Detect which cell encompasses the target text, then output its [x, y] center coordinate. 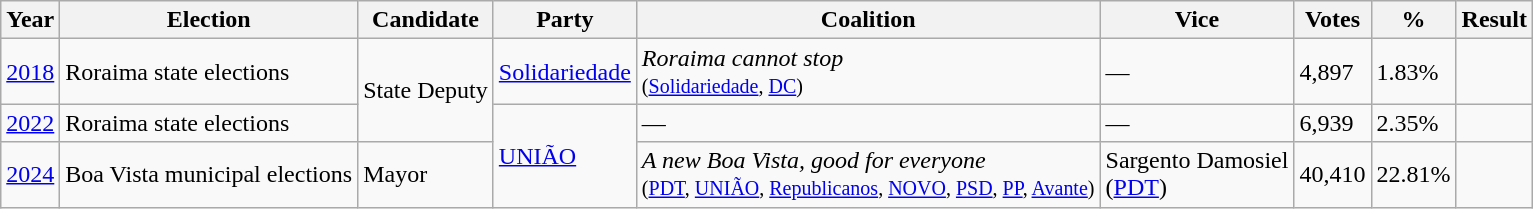
22.81% [1414, 174]
Boa Vista municipal elections [209, 174]
2.35% [1414, 123]
Candidate [426, 20]
Vice [1197, 20]
A new Boa Vista, good for everyone(PDT, UNIÃO, Republicanos, NOVO, PSD, PP, Avante) [868, 174]
Year [30, 20]
2018 [30, 72]
2024 [30, 174]
Party [564, 20]
6,939 [1332, 123]
40,410 [1332, 174]
State Deputy [426, 90]
Result [1494, 20]
UNIÃO [564, 156]
Roraima cannot stop(Solidariedade, DC) [868, 72]
Solidariedade [564, 72]
Votes [1332, 20]
1.83% [1414, 72]
4,897 [1332, 72]
Sargento Damosiel(PDT) [1197, 174]
% [1414, 20]
2022 [30, 123]
Mayor [426, 174]
Election [209, 20]
Coalition [868, 20]
